Determine the (x, y) coordinate at the center of the cell enclosing the given text.  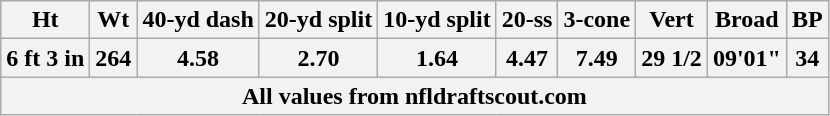
09'01" (746, 58)
Vert (672, 20)
1.64 (437, 58)
7.49 (597, 58)
4.47 (527, 58)
Ht (46, 20)
BP (807, 20)
29 1/2 (672, 58)
6 ft 3 in (46, 58)
Wt (114, 20)
Broad (746, 20)
4.58 (198, 58)
264 (114, 58)
10-yd split (437, 20)
2.70 (318, 58)
20-ss (527, 20)
40-yd dash (198, 20)
3-cone (597, 20)
All values from nfldraftscout.com (414, 96)
34 (807, 58)
20-yd split (318, 20)
